Scan for the cell matching the given text and deliver its [X, Y] coordinate at center. 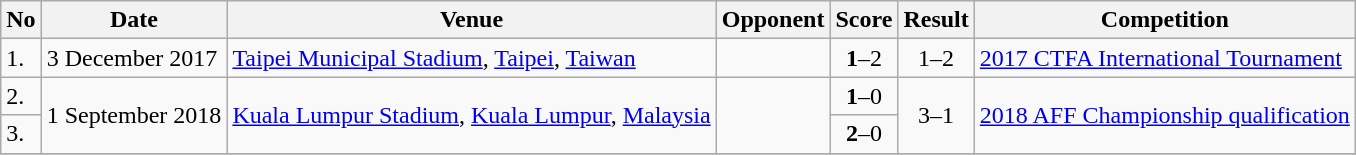
1. [21, 58]
Competition [1164, 20]
2017 CTFA International Tournament [1164, 58]
Venue [472, 20]
1 September 2018 [134, 115]
2. [21, 96]
3. [21, 134]
Opponent [773, 20]
Score [864, 20]
2–0 [864, 134]
1–0 [864, 96]
Kuala Lumpur Stadium, Kuala Lumpur, Malaysia [472, 115]
3 December 2017 [134, 58]
Date [134, 20]
Taipei Municipal Stadium, Taipei, Taiwan [472, 58]
3–1 [936, 115]
Result [936, 20]
No [21, 20]
2018 AFF Championship qualification [1164, 115]
